Determine the (X, Y) coordinate at the center of the cell enclosing the given text.  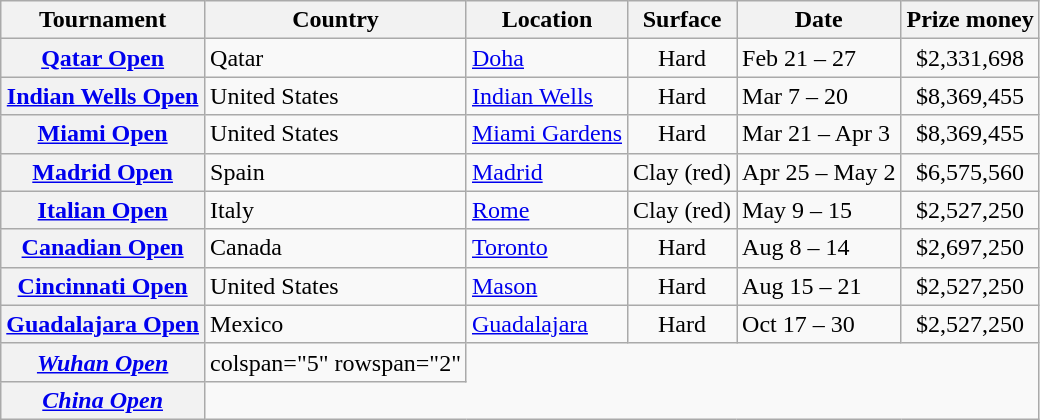
Doha (546, 58)
Surface (682, 20)
Country (336, 20)
Madrid (546, 172)
China Open (103, 400)
Indian Wells (546, 96)
Rome (546, 210)
Apr 25 – May 2 (819, 172)
Mexico (336, 324)
Qatar (336, 58)
Guadalajara (546, 324)
Mar 21 – Apr 3 (819, 134)
Aug 8 – 14 (819, 248)
Madrid Open (103, 172)
Canada (336, 248)
Date (819, 20)
Qatar Open (103, 58)
Mason (546, 286)
Oct 17 – 30 (819, 324)
Location (546, 20)
$2,697,250 (970, 248)
Spain (336, 172)
Miami Gardens (546, 134)
Wuhan Open (103, 362)
Indian Wells Open (103, 96)
Italian Open (103, 210)
Canadian Open (103, 248)
$2,331,698 (970, 58)
$6,575,560 (970, 172)
Toronto (546, 248)
Guadalajara Open (103, 324)
Mar 7 – 20 (819, 96)
colspan="5" rowspan="2" (336, 362)
Miami Open (103, 134)
Aug 15 – 21 (819, 286)
Prize money (970, 20)
Cincinnati Open (103, 286)
May 9 – 15 (819, 210)
Tournament (103, 20)
Italy (336, 210)
Feb 21 – 27 (819, 58)
